Provide the (X, Y) coordinate of the cell's center where the given text is located.  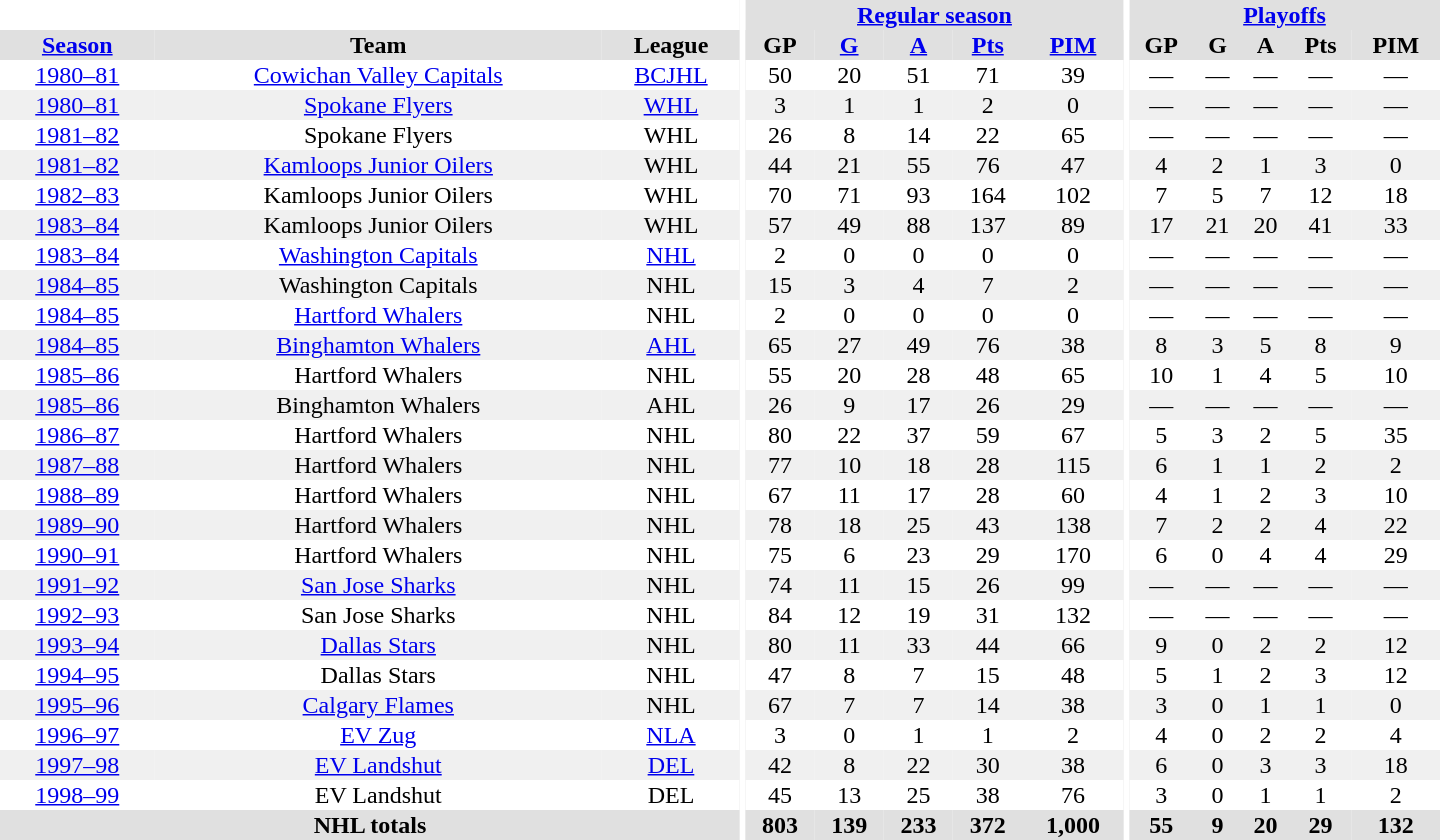
1989–90 (78, 525)
75 (780, 555)
89 (1072, 225)
1997–98 (78, 765)
1998–99 (78, 795)
31 (988, 615)
93 (918, 195)
1990–91 (78, 555)
Calgary Flames (378, 705)
EV Zug (378, 735)
84 (780, 615)
59 (988, 435)
37 (918, 435)
13 (850, 795)
51 (918, 75)
78 (780, 525)
39 (1072, 75)
Regular season (934, 15)
115 (1072, 465)
99 (1072, 585)
23 (918, 555)
88 (918, 225)
43 (988, 525)
Season (78, 45)
41 (1320, 225)
1982–83 (78, 195)
1986–87 (78, 435)
164 (988, 195)
1988–89 (78, 495)
102 (1072, 195)
League (671, 45)
NHL totals (370, 825)
NLA (671, 735)
30 (988, 765)
Cowichan Valley Capitals (378, 75)
19 (918, 615)
1992–93 (78, 615)
50 (780, 75)
170 (1072, 555)
1,000 (1072, 825)
77 (780, 465)
1996–97 (78, 735)
74 (780, 585)
57 (780, 225)
1995–96 (78, 705)
Playoffs (1284, 15)
233 (918, 825)
137 (988, 225)
1994–95 (78, 675)
BCJHL (671, 75)
372 (988, 825)
139 (850, 825)
70 (780, 195)
35 (1396, 435)
42 (780, 765)
60 (1072, 495)
1993–94 (78, 645)
27 (850, 345)
1991–92 (78, 585)
45 (780, 795)
66 (1072, 645)
Team (378, 45)
138 (1072, 525)
1987–88 (78, 465)
803 (780, 825)
